Locate the cell with the specified text and output its (x, y) center coordinate. 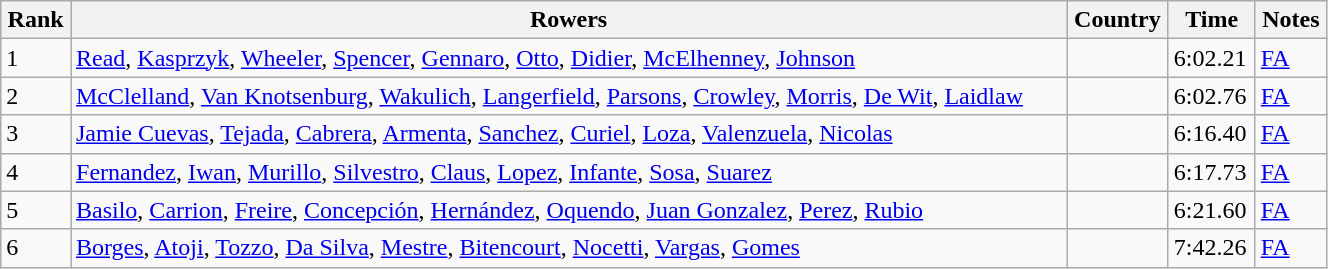
Fernandez, Iwan, Murillo, Silvestro, Claus, Lopez, Infante, Sosa, Suarez (568, 172)
7:42.26 (1212, 248)
2 (36, 96)
6 (36, 248)
6:21.60 (1212, 210)
Read, Kasprzyk, Wheeler, Spencer, Gennaro, Otto, Didier, McElhenney, Johnson (568, 58)
McClelland, Van Knotsenburg, Wakulich, Langerfield, Parsons, Crowley, Morris, De Wit, Laidlaw (568, 96)
Rowers (568, 20)
Country (1118, 20)
4 (36, 172)
Time (1212, 20)
6:17.73 (1212, 172)
5 (36, 210)
Jamie Cuevas, Tejada, Cabrera, Armenta, Sanchez, Curiel, Loza, Valenzuela, Nicolas (568, 134)
6:02.76 (1212, 96)
Notes (1290, 20)
3 (36, 134)
Rank (36, 20)
6:16.40 (1212, 134)
1 (36, 58)
Borges, Atoji, Tozzo, Da Silva, Mestre, Bitencourt, Nocetti, Vargas, Gomes (568, 248)
6:02.21 (1212, 58)
Basilo, Carrion, Freire, Concepción, Hernández, Oquendo, Juan Gonzalez, Perez, Rubio (568, 210)
